For the text-containing cell, return its midpoint in (X, Y) coordinate format. 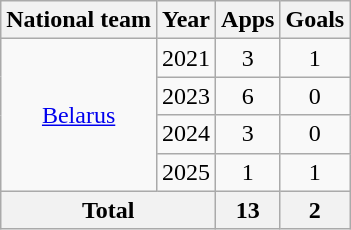
6 (248, 96)
National team (79, 20)
Belarus (79, 115)
2021 (186, 58)
Year (186, 20)
Total (108, 210)
2023 (186, 96)
2025 (186, 172)
Apps (248, 20)
Goals (315, 20)
2024 (186, 134)
13 (248, 210)
2 (315, 210)
